Pinpoint the cell where the given text exists, returning its [X, Y] midpoint coordinate. 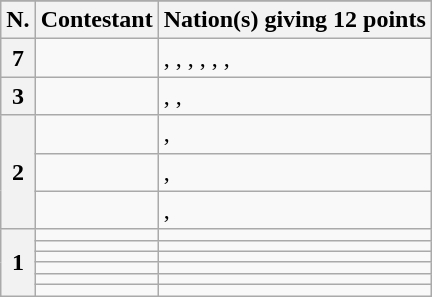
, , [294, 96]
Contestant [96, 20]
3 [18, 96]
N. [18, 20]
7 [18, 58]
Nation(s) giving 12 points [294, 20]
, , , , , , [294, 58]
1 [18, 262]
2 [18, 172]
